Scan for the cell matching the given text and deliver its [x, y] coordinate at center. 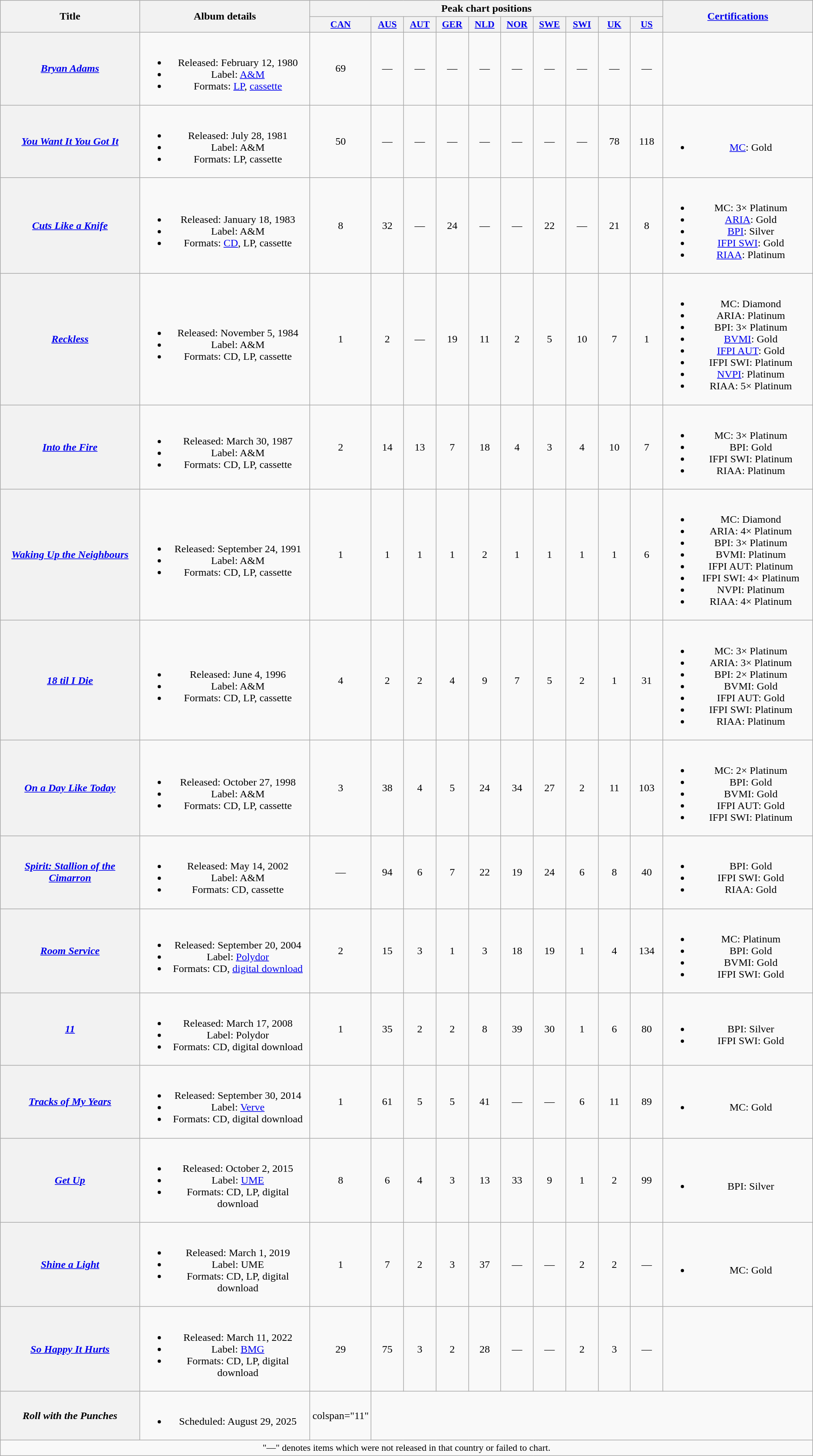
Released: November 5, 1984Label: A&MFormats: CD, LP, cassette [225, 339]
MC: DiamondARIA: PlatinumBPI: 3× PlatinumBVMI: GoldIFPI AUT: GoldIFPI SWI: PlatinumNVPI: PlatinumRIAA: 5× Platinum [737, 339]
Released: October 2, 2015Label: UMEFormats: CD, LP, digital download [225, 1180]
18 til I Die [70, 680]
US [647, 25]
28 [485, 1349]
Shine a Light [70, 1264]
Waking Up the Neighbours [70, 555]
Released: March 17, 2008Label: PolydorFormats: CD, digital download [225, 1029]
Released: March 1, 2019Label: UMEFormats: CD, LP, digital download [225, 1264]
Released: September 30, 2014Label: VerveFormats: CD, digital download [225, 1102]
Album details [225, 17]
39 [517, 1029]
UK [614, 25]
69 [340, 69]
colspan="11" [340, 1416]
AUT [420, 25]
34 [517, 788]
103 [647, 788]
Peak chart positions [486, 9]
MC: DiamondARIA: 4× PlatinumBPI: 3× PlatinumBVMI: PlatinumIFPI AUT: PlatinumIFPI SWI: 4× PlatinumNVPI: PlatinumRIAA: 4× Platinum [737, 555]
Released: February 12, 1980Label: A&MFormats: LP, cassette [225, 69]
Released: June 4, 1996Label: A&MFormats: CD, LP, cassette [225, 680]
MC: 3× PlatinumARIA: GoldBPI: SilverIFPI SWI: GoldRIAA: Platinum [737, 226]
Released: March 30, 1987Label: A&MFormats: CD, LP, cassette [225, 447]
Certifications [737, 17]
SWE [550, 25]
89 [647, 1102]
30 [550, 1029]
38 [387, 788]
37 [485, 1264]
You Want It You Got It [70, 142]
32 [387, 226]
50 [340, 142]
75 [387, 1349]
29 [340, 1349]
80 [647, 1029]
CAN [340, 25]
Spirit: Stallion of the Cimarron [70, 872]
Into the Fire [70, 447]
Get Up [70, 1180]
41 [485, 1102]
BPI: SilverIFPI SWI: Gold [737, 1029]
Released: September 24, 1991Label: A&MFormats: CD, LP, cassette [225, 555]
"—" denotes items which were not released in that country or failed to chart. [406, 1448]
Tracks of My Years [70, 1102]
Scheduled: August 29, 2025 [225, 1416]
Bryan Adams [70, 69]
27 [550, 788]
Released: July 28, 1981Label: A&MFormats: LP, cassette [225, 142]
Room Service [70, 951]
21 [614, 226]
15 [387, 951]
40 [647, 872]
MC: PlatinumBPI: GoldBVMI: GoldIFPI SWI: Gold [737, 951]
BPI: GoldIFPI SWI: GoldRIAA: Gold [737, 872]
NLD [485, 25]
MC: 3× PlatinumBPI: GoldIFPI SWI: PlatinumRIAA: Platinum [737, 447]
35 [387, 1029]
33 [517, 1180]
Title [70, 17]
Reckless [70, 339]
GER [453, 25]
Released: October 27, 1998Label: A&MFormats: CD, LP, cassette [225, 788]
MC: 2× PlatinumBPI: GoldBVMI: GoldIFPI AUT: GoldIFPI SWI: Platinum [737, 788]
NOR [517, 25]
94 [387, 872]
AUS [387, 25]
Cuts Like a Knife [70, 226]
14 [387, 447]
Released: September 20, 2004Label: PolydorFormats: CD, digital download [225, 951]
Released: January 18, 1983Label: A&MFormats: CD, LP, cassette [225, 226]
So Happy It Hurts [70, 1349]
134 [647, 951]
Roll with the Punches [70, 1416]
SWI [582, 25]
118 [647, 142]
31 [647, 680]
BPI: Silver [737, 1180]
MC: 3× PlatinumARIA: 3× PlatinumBPI: 2× PlatinumBVMI: GoldIFPI AUT: GoldIFPI SWI: PlatinumRIAA: Platinum [737, 680]
Released: May 14, 2002Label: A&MFormats: CD, cassette [225, 872]
On a Day Like Today [70, 788]
78 [614, 142]
99 [647, 1180]
61 [387, 1102]
Released: March 11, 2022Label: BMGFormats: CD, LP, digital download [225, 1349]
